Pinpoint the cell where the given text exists, returning its [x, y] midpoint coordinate. 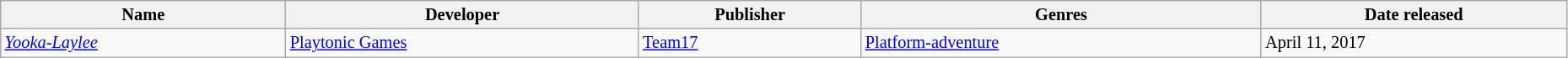
Genres [1061, 14]
Team17 [750, 43]
Date released [1414, 14]
Yooka-Laylee [143, 43]
Platform-adventure [1061, 43]
Playtonic Games [462, 43]
Name [143, 14]
Developer [462, 14]
Publisher [750, 14]
April 11, 2017 [1414, 43]
